Output the [X, Y] coordinate of the center of the cell containing the given text.  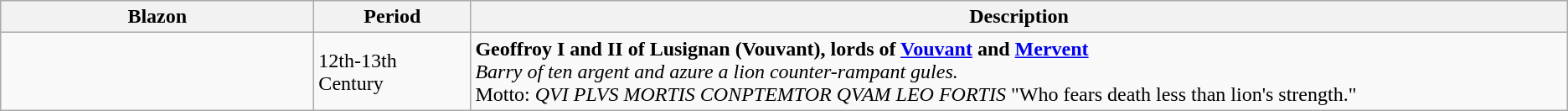
Description [1019, 17]
Period [392, 17]
12th-13th Century [392, 71]
Blazon [157, 17]
